Locate the cell with the specified text and output its (x, y) center coordinate. 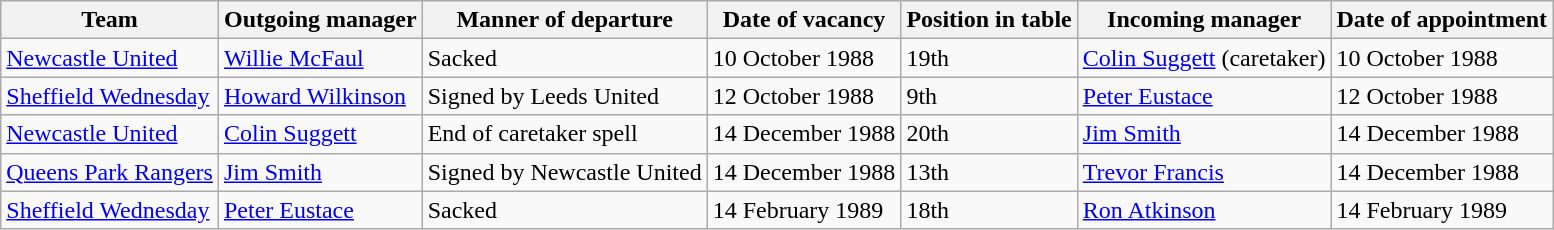
Incoming manager (1204, 20)
Queens Park Rangers (110, 172)
End of caretaker spell (564, 134)
Manner of departure (564, 20)
Colin Suggett (320, 134)
Ron Atkinson (1204, 210)
Trevor Francis (1204, 172)
Team (110, 20)
Outgoing manager (320, 20)
20th (989, 134)
Colin Suggett (caretaker) (1204, 58)
9th (989, 96)
Date of appointment (1442, 20)
Signed by Leeds United (564, 96)
Position in table (989, 20)
Date of vacancy (804, 20)
13th (989, 172)
Willie McFaul (320, 58)
Signed by Newcastle United (564, 172)
19th (989, 58)
Howard Wilkinson (320, 96)
18th (989, 210)
